Return the (X, Y) coordinate for the center point of the cell that contains the specified text.  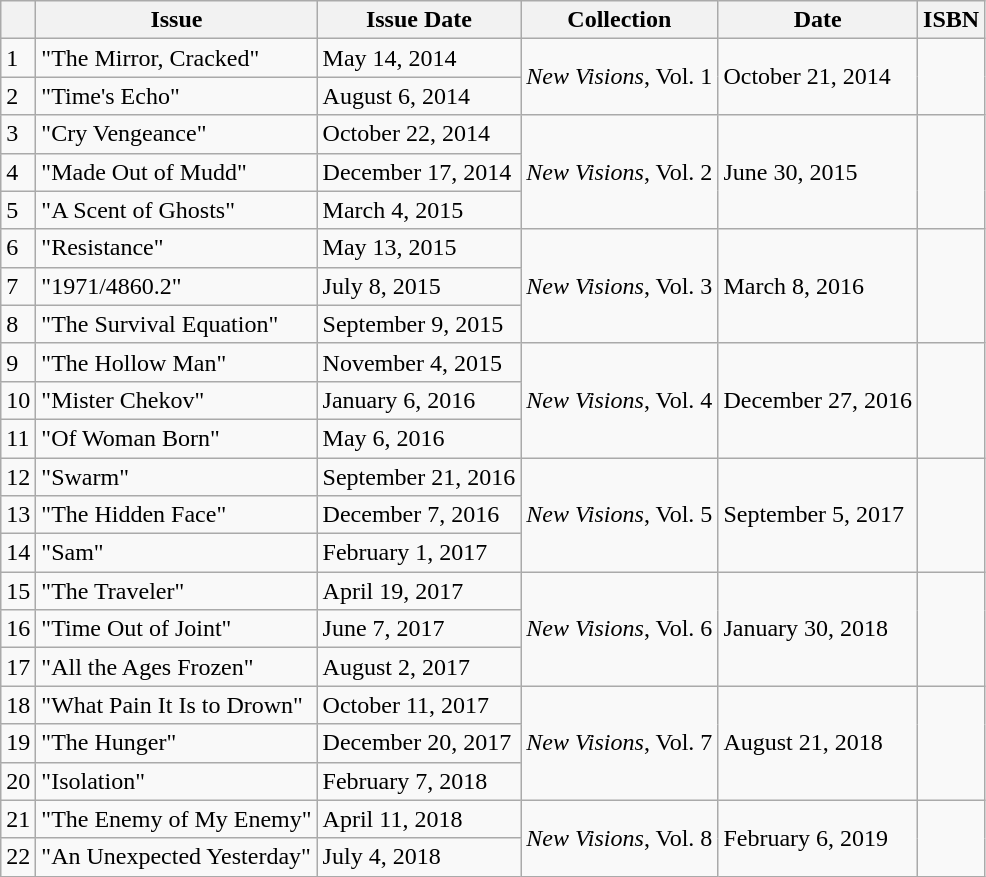
"Time Out of Joint" (176, 629)
"The Hollow Man" (176, 362)
Issue (176, 20)
18 (18, 705)
February 7, 2018 (419, 781)
"Swarm" (176, 477)
"The Hidden Face" (176, 515)
21 (18, 819)
"Mister Chekov" (176, 400)
April 11, 2018 (419, 819)
February 1, 2017 (419, 553)
ISBN (952, 20)
14 (18, 553)
March 8, 2016 (818, 286)
3 (18, 134)
September 5, 2017 (818, 515)
May 13, 2015 (419, 248)
Issue Date (419, 20)
"Of Woman Born" (176, 438)
1 (18, 58)
"Isolation" (176, 781)
New Visions, Vol. 1 (620, 77)
January 6, 2016 (419, 400)
"An Unexpected Yesterday" (176, 857)
May 6, 2016 (419, 438)
December 20, 2017 (419, 743)
August 21, 2018 (818, 743)
11 (18, 438)
June 30, 2015 (818, 172)
12 (18, 477)
2 (18, 96)
9 (18, 362)
New Visions, Vol. 4 (620, 400)
October 21, 2014 (818, 77)
September 9, 2015 (419, 324)
"The Hunger" (176, 743)
"The Enemy of My Enemy" (176, 819)
October 22, 2014 (419, 134)
5 (18, 210)
6 (18, 248)
October 11, 2017 (419, 705)
February 6, 2019 (818, 838)
8 (18, 324)
"The Survival Equation" (176, 324)
New Visions, Vol. 2 (620, 172)
"1971/4860.2" (176, 286)
"Made Out of Mudd" (176, 172)
"The Mirror, Cracked" (176, 58)
April 19, 2017 (419, 591)
Collection (620, 20)
New Visions, Vol. 6 (620, 629)
4 (18, 172)
17 (18, 667)
15 (18, 591)
July 8, 2015 (419, 286)
"Sam" (176, 553)
7 (18, 286)
December 17, 2014 (419, 172)
December 7, 2016 (419, 515)
March 4, 2015 (419, 210)
November 4, 2015 (419, 362)
May 14, 2014 (419, 58)
"Resistance" (176, 248)
September 21, 2016 (419, 477)
13 (18, 515)
New Visions, Vol. 8 (620, 838)
16 (18, 629)
January 30, 2018 (818, 629)
New Visions, Vol. 3 (620, 286)
July 4, 2018 (419, 857)
22 (18, 857)
New Visions, Vol. 7 (620, 743)
December 27, 2016 (818, 400)
19 (18, 743)
10 (18, 400)
"Cry Vengeance" (176, 134)
20 (18, 781)
"The Traveler" (176, 591)
"A Scent of Ghosts" (176, 210)
August 2, 2017 (419, 667)
"What Pain It Is to Drown" (176, 705)
August 6, 2014 (419, 96)
New Visions, Vol. 5 (620, 515)
"Time's Echo" (176, 96)
"All the Ages Frozen" (176, 667)
June 7, 2017 (419, 629)
Date (818, 20)
